Capture the cell that displays the provided text and extract its [x, y] central coordinate. 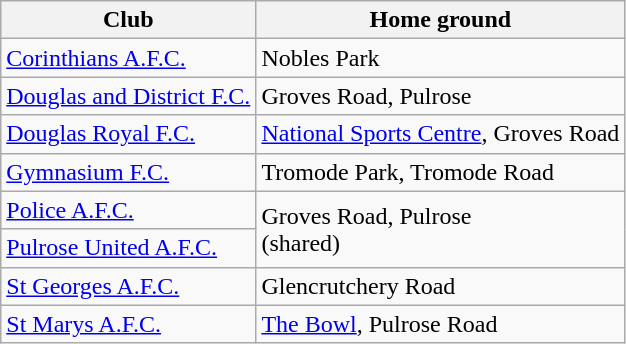
Home ground [440, 20]
Douglas Royal F.C. [128, 134]
St Marys A.F.C. [128, 324]
Gymnasium F.C. [128, 172]
The Bowl, Pulrose Road [440, 324]
Douglas and District F.C. [128, 96]
St Georges A.F.C. [128, 286]
Nobles Park [440, 58]
Police A.F.C. [128, 210]
National Sports Centre, Groves Road [440, 134]
Groves Road, Pulrose (shared) [440, 229]
Glencrutchery Road [440, 286]
Tromode Park, Tromode Road [440, 172]
Groves Road, Pulrose [440, 96]
Corinthians A.F.C. [128, 58]
Pulrose United A.F.C. [128, 248]
Club [128, 20]
